Scan for the cell matching the given text and deliver its [X, Y] coordinate at center. 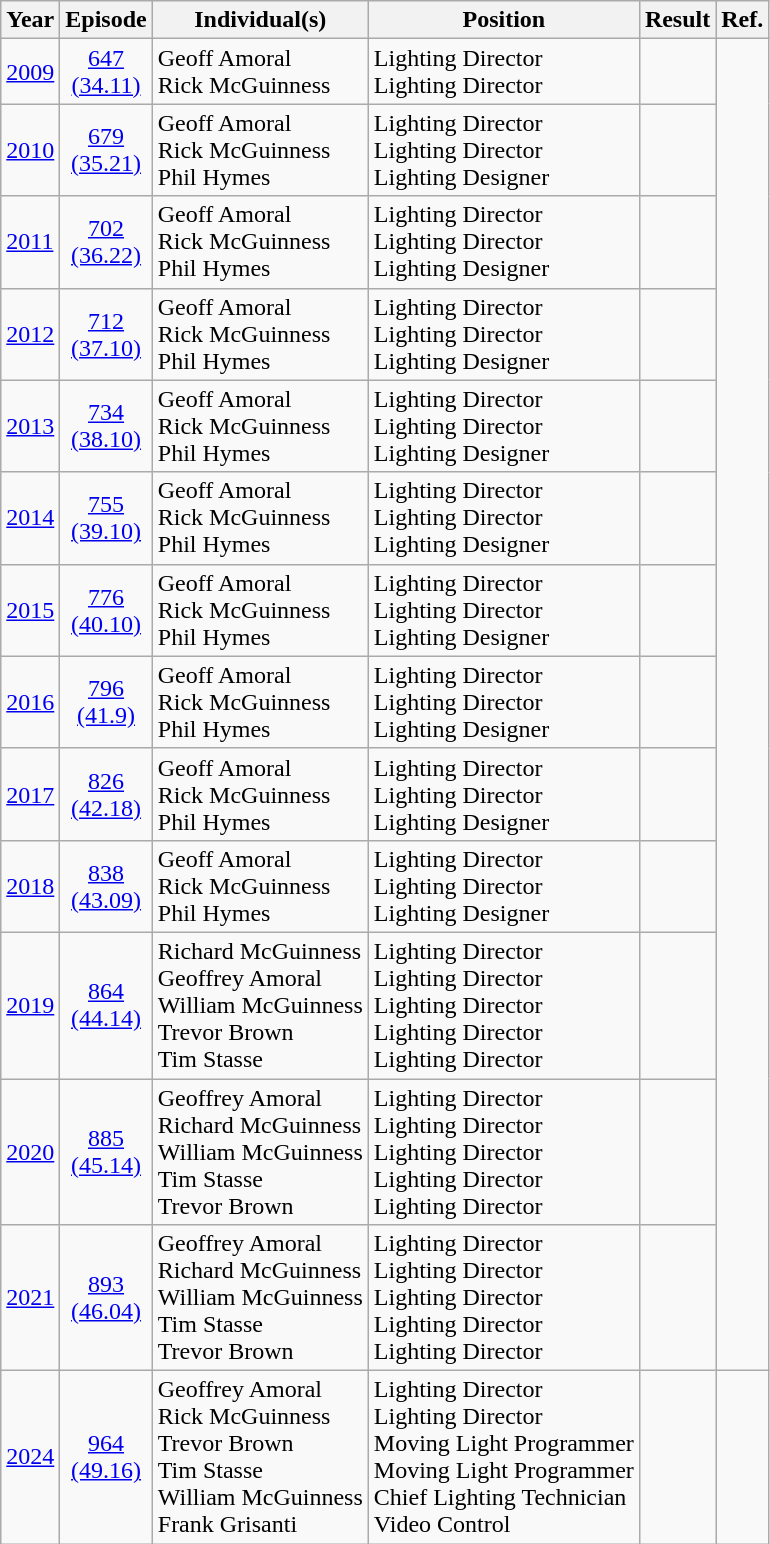
2018 [30, 886]
796 (41.9) [106, 702]
702 (36.22) [106, 242]
734 (38.10) [106, 426]
776 (40.10) [106, 610]
Position [504, 20]
2011 [30, 242]
Individual(s) [260, 20]
885 (45.14) [106, 1151]
Lighting Director Lighting Director Moving Light Programmer Moving Light Programmer Chief Lighting Technician Video Control [504, 1458]
Episode [106, 20]
755 (39.10) [106, 518]
2012 [30, 334]
Year [30, 20]
2021 [30, 1298]
2013 [30, 426]
2016 [30, 702]
Lighting Director Lighting Director [504, 72]
712 (37.10) [106, 334]
2009 [30, 72]
2015 [30, 610]
893 (46.04) [106, 1298]
Ref. [742, 20]
Geoffrey Amoral Rick McGuinness Trevor Brown Tim Stasse William McGuinness Frank Grisanti [260, 1458]
2014 [30, 518]
679 (35.21) [106, 150]
Geoff Amoral Rick McGuinness [260, 72]
Richard McGuinness Geoffrey Amoral William McGuinness Trevor Brown Tim Stasse [260, 1005]
2010 [30, 150]
2024 [30, 1458]
2019 [30, 1005]
838 (43.09) [106, 886]
Result [677, 20]
964 (49.16) [106, 1458]
864 (44.14) [106, 1005]
2017 [30, 794]
647 (34.11) [106, 72]
2020 [30, 1151]
826 (42.18) [106, 794]
